Pinpoint the cell where the given text exists, returning its (X, Y) midpoint coordinate. 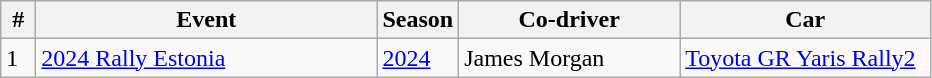
Car (806, 20)
Season (418, 20)
# (18, 20)
2024 (418, 58)
2024 Rally Estonia (206, 58)
Co-driver (570, 20)
James Morgan (570, 58)
Toyota GR Yaris Rally2 (806, 58)
1 (18, 58)
Event (206, 20)
